Extract the [X, Y] coordinate from the center of the cell holding the provided text.  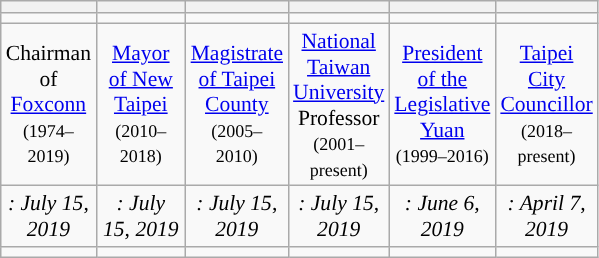
: June 6, 2019 [442, 216]
President of the Legislative Yuan (1999–2016) [442, 104]
Mayor of New Taipei (2010–2018) [141, 104]
Chairman of Foxconn (1974–2019) [48, 104]
National Taiwan University Professor (2001–present) [338, 104]
Taipei City Councillor (2018–present) [546, 104]
Magistrate of Taipei County (2005–2010) [237, 104]
: April 7, 2019 [546, 216]
